Capture the cell that displays the provided text and extract its [X, Y] central coordinate. 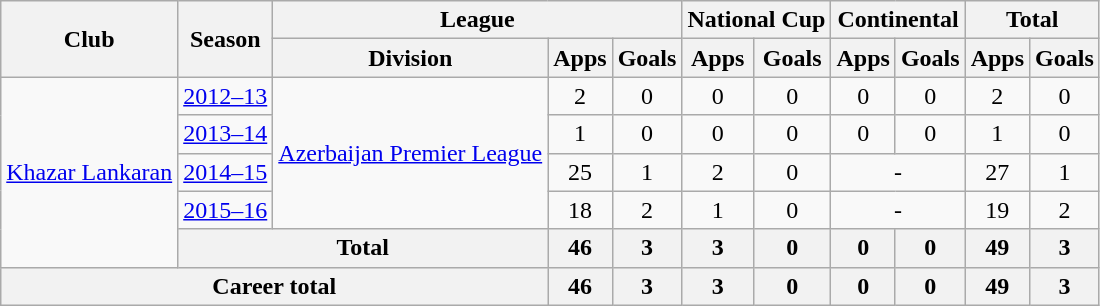
National Cup [756, 20]
2013–14 [226, 134]
Azerbaijan Premier League [410, 153]
Club [90, 39]
Division [410, 58]
Career total [274, 286]
18 [580, 210]
Season [226, 39]
2015–16 [226, 210]
Continental [898, 20]
19 [997, 210]
League [478, 20]
2014–15 [226, 172]
27 [997, 172]
25 [580, 172]
Khazar Lankaran [90, 172]
2012–13 [226, 96]
